Capture the cell that displays the provided text and extract its [X, Y] central coordinate. 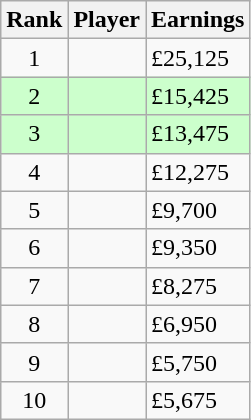
3 [34, 134]
£5,750 [198, 362]
£9,350 [198, 248]
Player [107, 20]
£15,425 [198, 96]
1 [34, 58]
5 [34, 210]
£8,275 [198, 286]
£13,475 [198, 134]
£12,275 [198, 172]
£9,700 [198, 210]
10 [34, 400]
2 [34, 96]
£25,125 [198, 58]
8 [34, 324]
Earnings [198, 20]
9 [34, 362]
6 [34, 248]
Rank [34, 20]
7 [34, 286]
£5,675 [198, 400]
£6,950 [198, 324]
4 [34, 172]
